Output the (X, Y) coordinate of the center of the cell containing the given text.  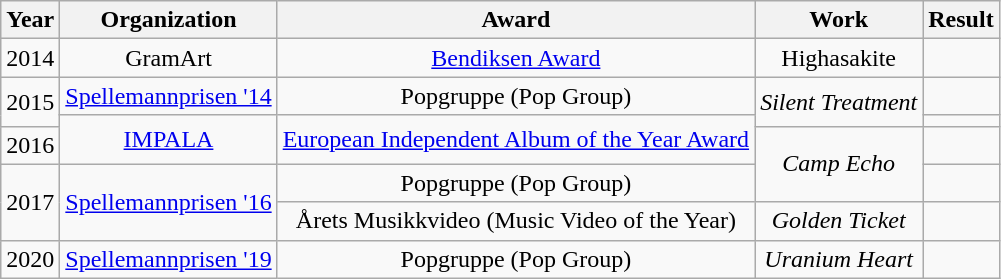
Bendiksen Award (516, 58)
GramArt (168, 58)
Spellemannprisen '16 (168, 202)
2016 (30, 145)
Silent Treatment (839, 102)
2014 (30, 58)
Uranium Heart (839, 259)
Årets Musikkvideo (Music Video of the Year) (516, 221)
2017 (30, 202)
Spellemannprisen '14 (168, 96)
Year (30, 20)
European Independent Album of the Year Award (516, 140)
Golden Ticket (839, 221)
Organization (168, 20)
Work (839, 20)
IMPALA (168, 140)
Award (516, 20)
2020 (30, 259)
2015 (30, 102)
Spellemannprisen '19 (168, 259)
Result (961, 20)
Camp Echo (839, 164)
Highasakite (839, 58)
